Output the (x, y) coordinate of the center of the cell containing the given text.  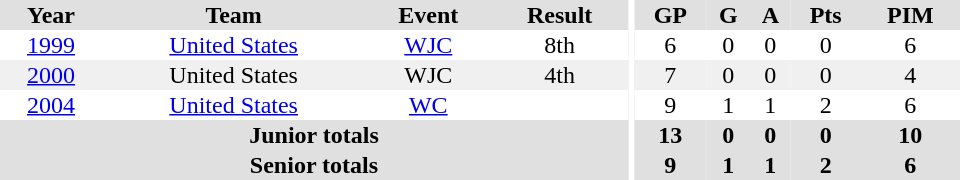
A (770, 15)
7 (670, 75)
4th (560, 75)
G (728, 15)
8th (560, 45)
4 (910, 75)
Senior totals (314, 165)
GP (670, 15)
Pts (826, 15)
Event (428, 15)
13 (670, 135)
WC (428, 105)
Team (234, 15)
2004 (51, 105)
2000 (51, 75)
1999 (51, 45)
PIM (910, 15)
10 (910, 135)
Year (51, 15)
Junior totals (314, 135)
Result (560, 15)
